Capture the cell that displays the provided text and extract its (X, Y) central coordinate. 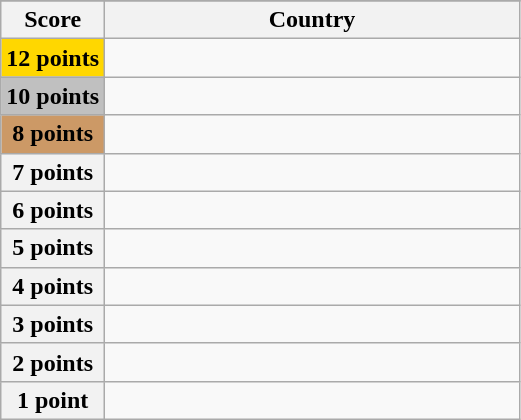
8 points (53, 134)
6 points (53, 210)
Country (312, 20)
4 points (53, 286)
Score (53, 20)
1 point (53, 400)
12 points (53, 58)
10 points (53, 96)
7 points (53, 172)
3 points (53, 324)
5 points (53, 248)
2 points (53, 362)
